For the text-containing cell, return its midpoint in [x, y] coordinate format. 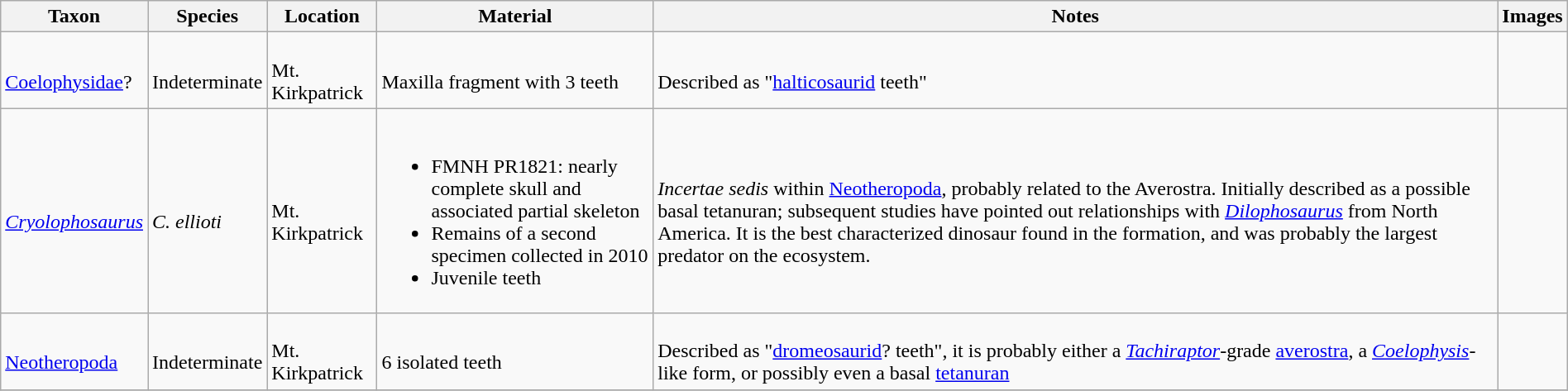
C. ellioti [207, 211]
Cryolophosaurus [74, 211]
Taxon [74, 17]
FMNH PR1821: nearly complete skull and associated partial skeletonRemains of a second specimen collected in 2010Juvenile teeth [515, 211]
Described as "dromeosaurid? teeth", it is probably either a Tachiraptor-grade averostra, a Coelophysis-like form, or possibly even a basal tetanuran [1075, 351]
Location [323, 17]
Coelophysidae? [74, 70]
6 isolated teeth [515, 351]
Neotheropoda [74, 351]
Images [1532, 17]
Material [515, 17]
Notes [1075, 17]
Described as "halticosaurid teeth" [1075, 70]
Species [207, 17]
Maxilla fragment with 3 teeth [515, 70]
